Output the (x, y) coordinate of the center of the cell containing the given text.  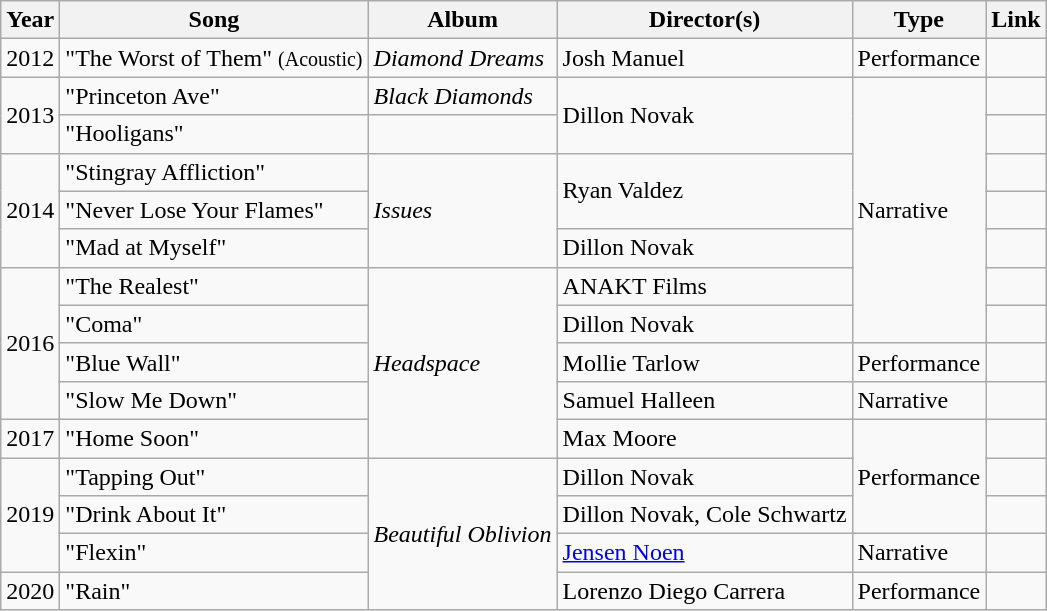
Black Diamonds (462, 96)
"The Worst of Them" (Acoustic) (214, 58)
Beautiful Oblivion (462, 534)
Song (214, 20)
"Stingray Affliction" (214, 172)
"Hooligans" (214, 134)
Dillon Novak, Cole Schwartz (704, 515)
"Tapping Out" (214, 477)
"Mad at Myself" (214, 248)
2016 (30, 343)
Max Moore (704, 438)
"Flexin" (214, 553)
Album (462, 20)
"Princeton Ave" (214, 96)
"The Realest" (214, 286)
Ryan Valdez (704, 191)
"Rain" (214, 591)
Josh Manuel (704, 58)
Link (1016, 20)
"Home Soon" (214, 438)
"Coma" (214, 324)
2020 (30, 591)
Lorenzo Diego Carrera (704, 591)
Headspace (462, 362)
Year (30, 20)
Director(s) (704, 20)
Samuel Halleen (704, 400)
Jensen Noen (704, 553)
2017 (30, 438)
Mollie Tarlow (704, 362)
"Drink About It" (214, 515)
2013 (30, 115)
"Slow Me Down" (214, 400)
Issues (462, 210)
2019 (30, 515)
Type (919, 20)
2014 (30, 210)
"Blue Wall" (214, 362)
ANAKT Films (704, 286)
2012 (30, 58)
Diamond Dreams (462, 58)
"Never Lose Your Flames" (214, 210)
